Determine the [X, Y] coordinate at the center of the cell enclosing the given text.  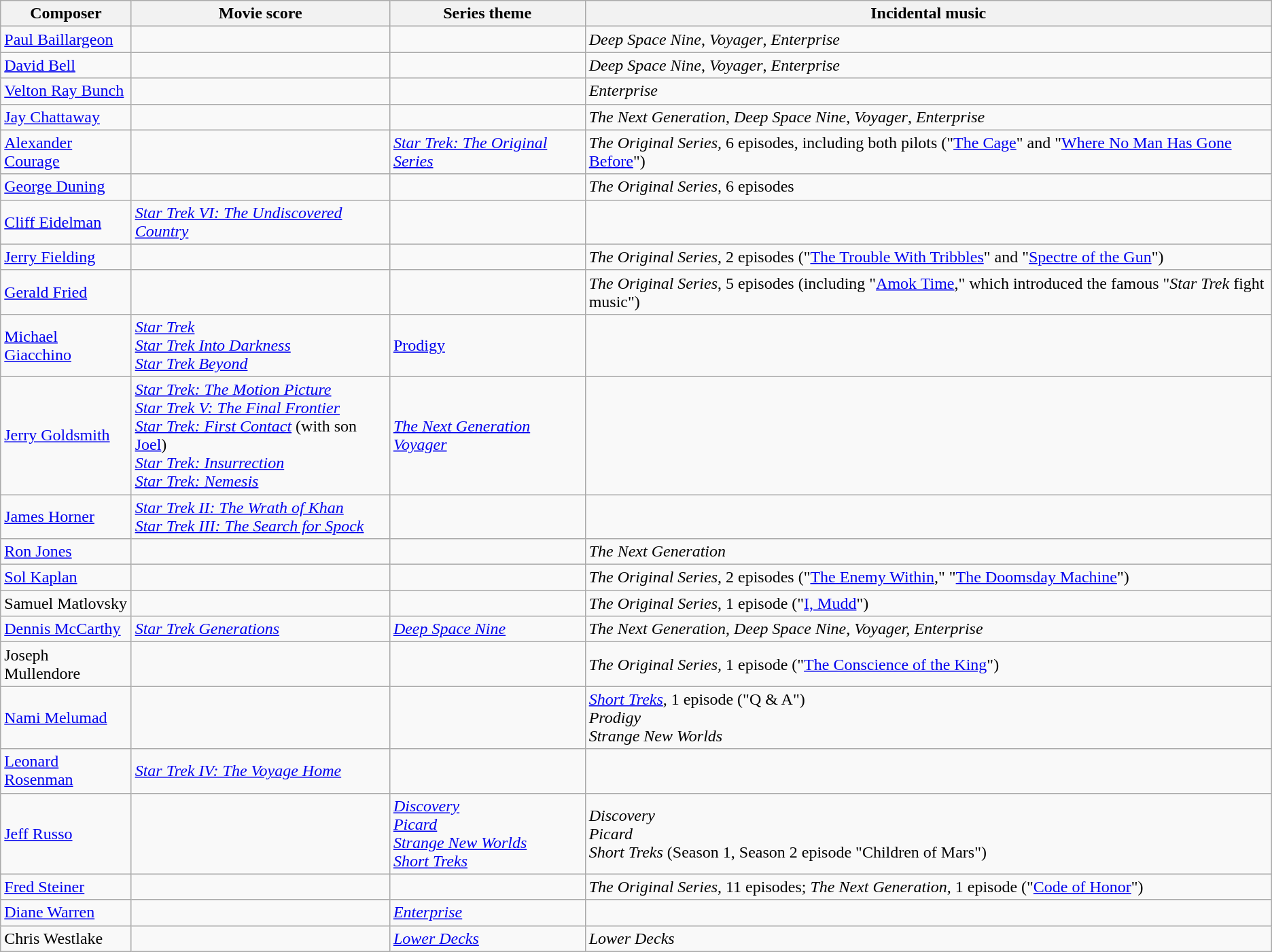
Jay Chattaway [66, 117]
Chris Westlake [66, 938]
The Original Series, 1 episode ("I, Mudd") [928, 603]
Star Trek II: The Wrath of KhanStar Trek III: The Search for Spock [260, 516]
The Original Series, 5 episodes (including "Amok Time," which introduced the famous "Star Trek fight music") [928, 292]
Jerry Goldsmith [66, 435]
Dennis McCarthy [66, 629]
George Duning [66, 187]
Joseph Mullendore [66, 665]
Gerald Fried [66, 292]
The Original Series, 1 episode ("The Conscience of the King") [928, 665]
DiscoveryPicardShort Treks (Season 1, Season 2 episode "Children of Mars") [928, 833]
Deep Space Nine [487, 629]
Sol Kaplan [66, 578]
James Horner [66, 516]
The Original Series, 2 episodes ("The Trouble With Tribbles" and "Spectre of the Gun") [928, 257]
The Original Series, 6 episodes, including both pilots ("The Cage" and "Where No Man Has Gone Before") [928, 152]
Incidental music [928, 14]
Composer [66, 14]
Fred Steiner [66, 887]
Michael Giacchino [66, 345]
Star Trek: The Original Series [487, 152]
Alexander Courage [66, 152]
Jerry Fielding [66, 257]
Movie score [260, 14]
The Original Series, 6 episodes [928, 187]
Velton Ray Bunch [66, 91]
Star Trek: The Motion PictureStar Trek V: The Final FrontierStar Trek: First Contact (with son Joel)Star Trek: InsurrectionStar Trek: Nemesis [260, 435]
The Next Generation [928, 552]
Short Treks, 1 episode ("Q & A")ProdigyStrange New Worlds [928, 718]
The Next GenerationVoyager [487, 435]
Star Trek Generations [260, 629]
Cliff Eidelman [66, 222]
Leonard Rosenman [66, 771]
Series theme [487, 14]
Ron Jones [66, 552]
David Bell [66, 65]
Star Trek IV: The Voyage Home [260, 771]
Star Trek VI: The Undiscovered Country [260, 222]
Paul Baillargeon [66, 39]
Jeff Russo [66, 833]
Diane Warren [66, 913]
Star TrekStar Trek Into DarknessStar Trek Beyond [260, 345]
Prodigy [487, 345]
Samuel Matlovsky [66, 603]
Nami Melumad [66, 718]
The Original Series, 2 episodes ("The Enemy Within," "The Doomsday Machine") [928, 578]
The Original Series, 11 episodes; The Next Generation, 1 episode ("Code of Honor") [928, 887]
DiscoveryPicardStrange New WorldsShort Treks [487, 833]
